Determine the [x, y] coordinate at the center of the cell enclosing the given text.  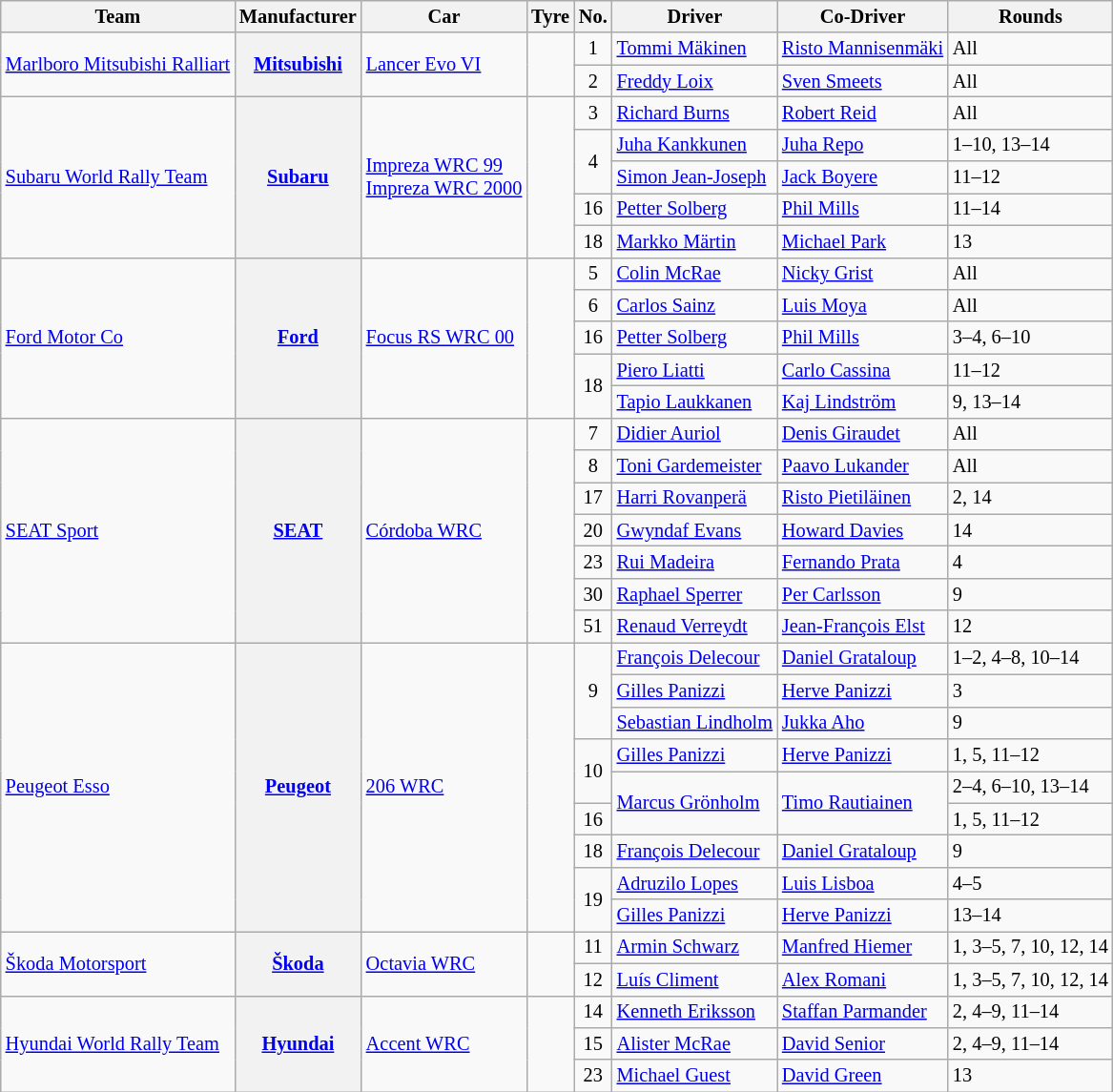
Fernando Prata [862, 562]
Raphael Sperrer [694, 594]
Subaru [298, 176]
Octavia WRC [444, 963]
Per Carlsson [862, 594]
Tapio Laukkanen [694, 402]
Howard Davies [862, 530]
Harri Rovanperä [694, 498]
3–4, 6–10 [1030, 338]
Hyundai World Rally Team [118, 1043]
Jean-François Elst [862, 627]
8 [593, 466]
Carlos Sainz [694, 305]
SEAT [298, 530]
Markko Märtin [694, 241]
David Green [862, 1076]
9, 13–14 [1030, 402]
Freddy Loix [694, 81]
Team [118, 16]
51 [593, 627]
Robert Reid [862, 113]
Gwyndaf Evans [694, 530]
11–14 [1030, 209]
1–10, 13–14 [1030, 145]
Piero Liatti [694, 370]
17 [593, 498]
SEAT Sport [118, 530]
Ford Motor Co [118, 338]
David Senior [862, 1043]
10 [593, 771]
Risto Pietiläinen [862, 498]
Michael Park [862, 241]
Michael Guest [694, 1076]
Richard Burns [694, 113]
Juha Repo [862, 145]
Hyundai [298, 1043]
2 [593, 81]
Manufacturer [298, 16]
Jack Boyere [862, 177]
Škoda Motorsport [118, 963]
11 [593, 947]
Driver [694, 16]
Alister McRae [694, 1043]
4–5 [1030, 883]
Marcus Grönholm [694, 803]
Renaud Verreydt [694, 627]
Mitsubishi [298, 65]
Denis Giraudet [862, 434]
Simon Jean-Joseph [694, 177]
Accent WRC [444, 1043]
Rounds [1030, 16]
Subaru World Rally Team [118, 176]
6 [593, 305]
2–4, 6–10, 13–14 [1030, 787]
Kenneth Eriksson [694, 1012]
20 [593, 530]
Paavo Lukander [862, 466]
Toni Gardemeister [694, 466]
Adruzilo Lopes [694, 883]
19 [593, 898]
No. [593, 16]
Focus RS WRC 00 [444, 338]
Co-Driver [862, 16]
Peugeot Esso [118, 786]
1–2, 4–8, 10–14 [1030, 658]
Córdoba WRC [444, 530]
Škoda [298, 963]
15 [593, 1043]
1 [593, 49]
5 [593, 274]
Luis Moya [862, 305]
Car [444, 16]
Rui Madeira [694, 562]
Marlboro Mitsubishi Ralliart [118, 65]
Armin Schwarz [694, 947]
Timo Rautiainen [862, 803]
7 [593, 434]
Risto Mannisenmäki [862, 49]
Impreza WRC 99Impreza WRC 2000 [444, 176]
2, 14 [1030, 498]
30 [593, 594]
Manfred Hiemer [862, 947]
Kaj Lindström [862, 402]
Tommi Mäkinen [694, 49]
Sebastian Lindholm [694, 723]
Peugeot [298, 786]
Jukka Aho [862, 723]
Staffan Parmander [862, 1012]
206 WRC [444, 786]
Colin McRae [694, 274]
Juha Kankkunen [694, 145]
Luis Lisboa [862, 883]
Carlo Cassina [862, 370]
13–14 [1030, 916]
Sven Smeets [862, 81]
Nicky Grist [862, 274]
Alex Romani [862, 979]
Lancer Evo VI [444, 65]
Tyre [550, 16]
Ford [298, 338]
Luís Climent [694, 979]
Didier Auriol [694, 434]
